Output the [X, Y] coordinate of the center of the cell containing the given text.  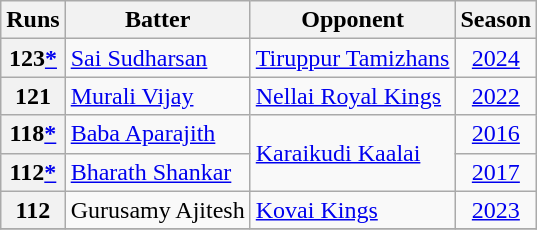
2023 [496, 210]
Season [496, 20]
Opponent [352, 20]
123* [33, 58]
2022 [496, 96]
Gurusamy Ajitesh [158, 210]
Baba Aparajith [158, 134]
118* [33, 134]
Tiruppur Tamizhans [352, 58]
121 [33, 96]
Runs [33, 20]
Karaikudi Kaalai [352, 153]
Nellai Royal Kings [352, 96]
Bharath Shankar [158, 172]
2016 [496, 134]
Kovai Kings [352, 210]
Murali Vijay [158, 96]
2017 [496, 172]
112* [33, 172]
2024 [496, 58]
112 [33, 210]
Sai Sudharsan [158, 58]
Batter [158, 20]
